Locate the cell with the specified text and output its (X, Y) center coordinate. 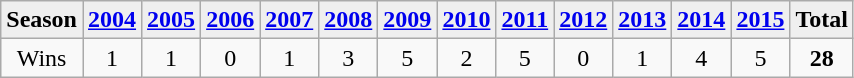
2010 (466, 20)
2005 (172, 20)
2009 (408, 20)
Total (822, 20)
Wins (42, 58)
2013 (642, 20)
2004 (112, 20)
2008 (348, 20)
2011 (525, 20)
2006 (230, 20)
4 (702, 58)
2014 (702, 20)
28 (822, 58)
Season (42, 20)
2012 (584, 20)
3 (348, 58)
2015 (760, 20)
2 (466, 58)
2007 (290, 20)
